Locate the cell with the specified text and output its [X, Y] center coordinate. 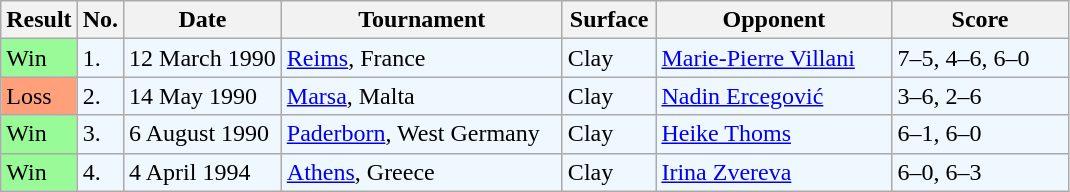
4 April 1994 [203, 172]
Tournament [422, 20]
Date [203, 20]
Result [39, 20]
Marie-Pierre Villani [774, 58]
3. [100, 134]
Reims, France [422, 58]
Loss [39, 96]
Surface [609, 20]
Nadin Ercegović [774, 96]
6–1, 6–0 [980, 134]
12 March 1990 [203, 58]
14 May 1990 [203, 96]
Heike Thoms [774, 134]
No. [100, 20]
Athens, Greece [422, 172]
3–6, 2–6 [980, 96]
Marsa, Malta [422, 96]
2. [100, 96]
7–5, 4–6, 6–0 [980, 58]
6 August 1990 [203, 134]
Opponent [774, 20]
Paderborn, West Germany [422, 134]
4. [100, 172]
6–0, 6–3 [980, 172]
Irina Zvereva [774, 172]
Score [980, 20]
1. [100, 58]
